Detect which cell encompasses the target text, then output its [X, Y] center coordinate. 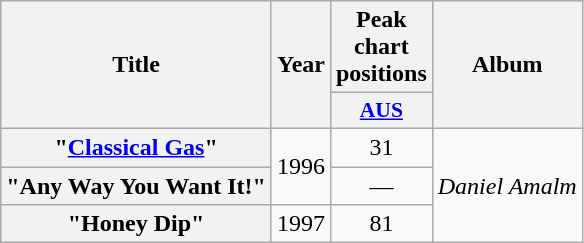
Daniel Amalm [507, 185]
AUS [381, 111]
"Any Way You Want It!" [136, 185]
Album [507, 65]
1996 [300, 166]
"Classical Gas" [136, 147]
Peak chart positions [381, 47]
— [381, 185]
Year [300, 65]
"Honey Dip" [136, 224]
1997 [300, 224]
31 [381, 147]
Title [136, 65]
81 [381, 224]
